Pinpoint the cell where the given text exists, returning its (x, y) midpoint coordinate. 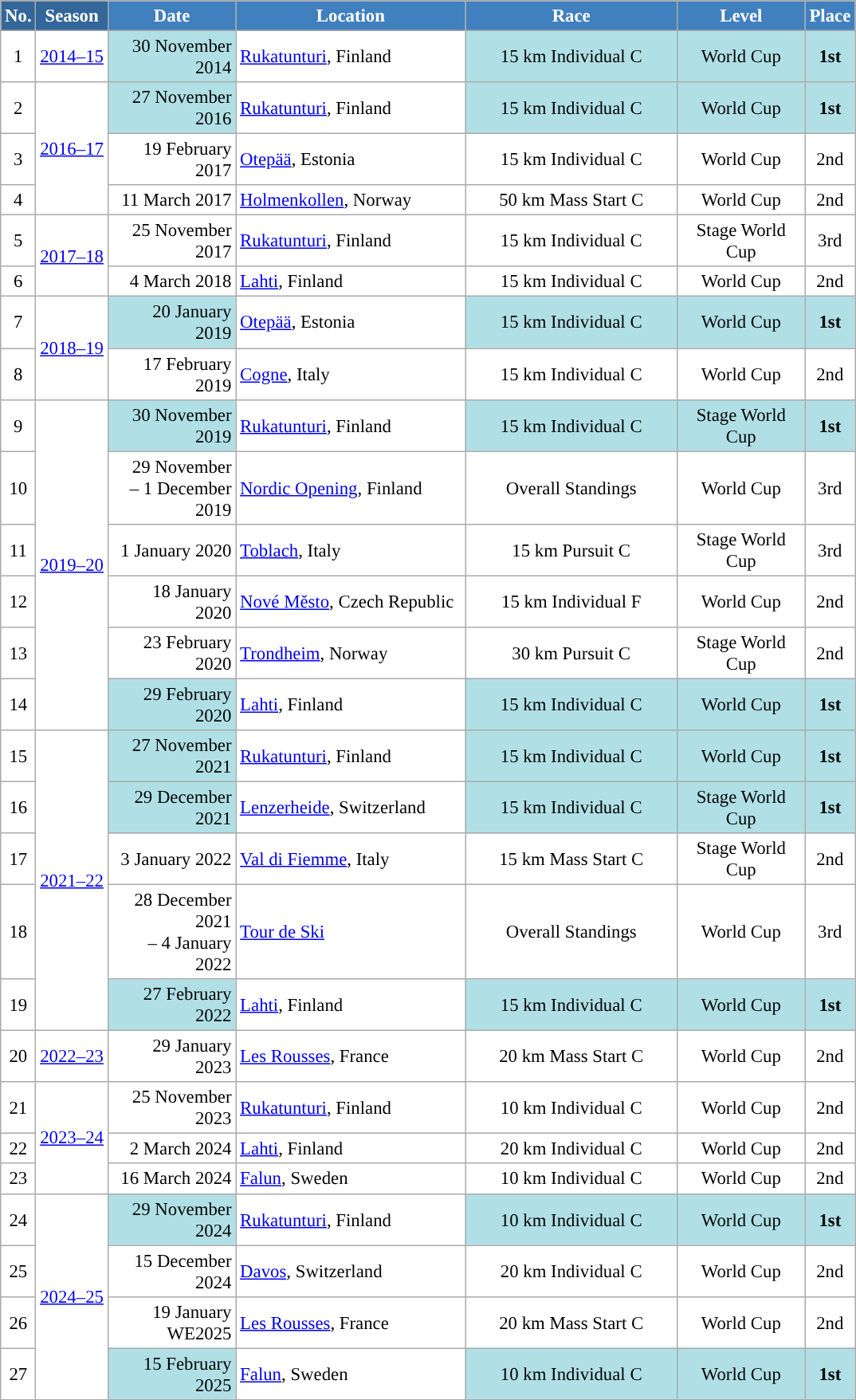
11 March 2017 (172, 200)
23 February 2020 (172, 654)
2019–20 (72, 564)
15 December 2024 (172, 1271)
9 (18, 426)
Trondheim, Norway (351, 654)
24 (18, 1220)
26 (18, 1322)
4 (18, 200)
4 March 2018 (172, 281)
25 November 2017 (172, 241)
13 (18, 654)
19 (18, 1005)
20 January 2019 (172, 322)
Val di Fiemme, Italy (351, 859)
22 (18, 1149)
2022–23 (72, 1057)
Holmenkollen, Norway (351, 200)
No. (18, 16)
3 (18, 159)
27 February 2022 (172, 1005)
19 February 2017 (172, 159)
Toblach, Italy (351, 550)
2024–25 (72, 1296)
15 km Pursuit C (571, 550)
18 January 2020 (172, 601)
16 (18, 807)
3 January 2022 (172, 859)
25 November 2023 (172, 1108)
6 (18, 281)
2 March 2024 (172, 1149)
20 (18, 1057)
27 November 2021 (172, 756)
2021–22 (72, 880)
2016–17 (72, 148)
2017–18 (72, 256)
10 (18, 488)
30 November 2014 (172, 57)
Race (571, 16)
30 km Pursuit C (571, 654)
8 (18, 375)
14 (18, 705)
29 January 2023 (172, 1057)
18 (18, 933)
2 (18, 108)
Location (351, 16)
Date (172, 16)
5 (18, 241)
16 March 2024 (172, 1179)
Nové Město, Czech Republic (351, 601)
Tour de Ski (351, 933)
21 (18, 1108)
17 (18, 859)
19 January WE2025 (172, 1322)
27 (18, 1374)
11 (18, 550)
15 km Mass Start C (571, 859)
15 February 2025 (172, 1374)
50 km Mass Start C (571, 200)
15 km Individual F (571, 601)
2018–19 (72, 348)
29 November 2024 (172, 1220)
25 (18, 1271)
Lenzerheide, Switzerland (351, 807)
Nordic Opening, Finland (351, 488)
29 February 2020 (172, 705)
Place (830, 16)
12 (18, 601)
29 November– 1 December 2019 (172, 488)
7 (18, 322)
2014–15 (72, 57)
1 January 2020 (172, 550)
23 (18, 1179)
15 (18, 756)
29 December 2021 (172, 807)
Season (72, 16)
17 February 2019 (172, 375)
30 November 2019 (172, 426)
27 November 2016 (172, 108)
1 (18, 57)
2023–24 (72, 1138)
Level (741, 16)
28 December 2021– 4 January 2022 (172, 933)
Cogne, Italy (351, 375)
Davos, Switzerland (351, 1271)
